For the text-containing cell, return its midpoint in (x, y) coordinate format. 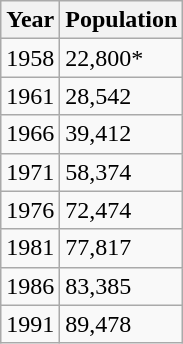
1981 (30, 248)
58,374 (122, 172)
1958 (30, 58)
Population (122, 20)
1976 (30, 210)
22,800* (122, 58)
72,474 (122, 210)
28,542 (122, 96)
1986 (30, 286)
1991 (30, 324)
1971 (30, 172)
39,412 (122, 134)
83,385 (122, 286)
1966 (30, 134)
89,478 (122, 324)
77,817 (122, 248)
1961 (30, 96)
Year (30, 20)
